Find where the given text appears and provide that cell's center as [X, Y] coordinate. 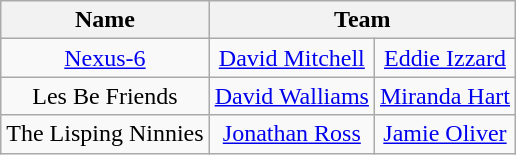
Miranda Hart [444, 96]
David Walliams [292, 96]
Jonathan Ross [292, 134]
David Mitchell [292, 58]
Jamie Oliver [444, 134]
Eddie Izzard [444, 58]
The Lisping Ninnies [105, 134]
Les Be Friends [105, 96]
Team [362, 20]
Nexus-6 [105, 58]
Name [105, 20]
